Provide the (X, Y) coordinate of the cell's center where the given text is located.  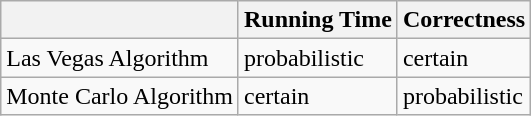
Correctness (464, 20)
Monte Carlo Algorithm (120, 96)
Running Time (318, 20)
Las Vegas Algorithm (120, 58)
